Return (x, y) of the center of cell containing provided text 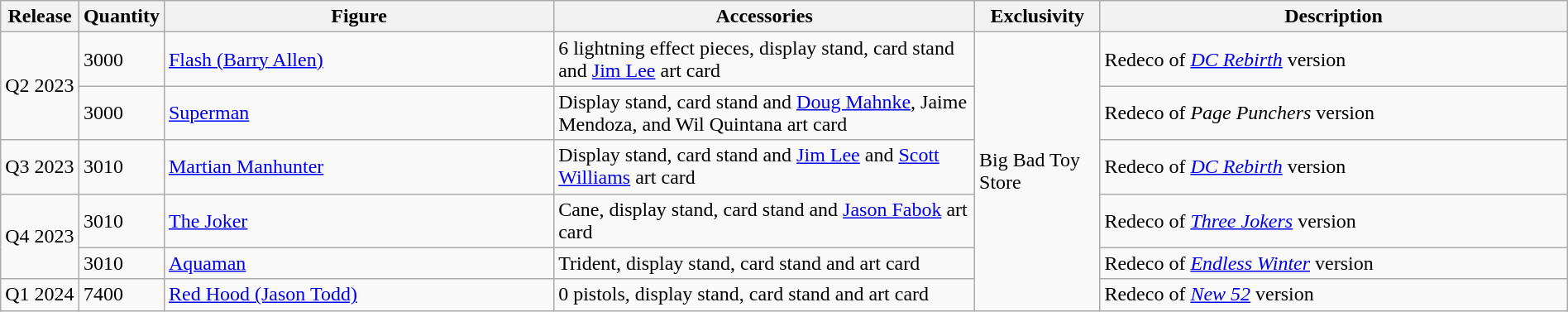
Flash (Barry Allen) (359, 60)
Cane, display stand, card stand and Jason Fabok art card (764, 220)
Redeco of New 52 version (1333, 295)
Aquaman (359, 263)
0 pistols, display stand, card stand and art card (764, 295)
Red Hood (Jason Todd) (359, 295)
Release (40, 17)
Display stand, card stand and Doug Mahnke, Jaime Mendoza, and Wil Quintana art card (764, 113)
Figure (359, 17)
Q2 2023 (40, 86)
Q3 2023 (40, 167)
7400 (121, 295)
Quantity (121, 17)
Trident, display stand, card stand and art card (764, 263)
6 lightning effect pieces, display stand, card stand and Jim Lee art card (764, 60)
Martian Manhunter (359, 167)
Description (1333, 17)
Big Bad Toy Store (1037, 171)
Exclusivity (1037, 17)
Display stand, card stand and Jim Lee and Scott Williams art card (764, 167)
Accessories (764, 17)
The Joker (359, 220)
Superman (359, 113)
Q4 2023 (40, 237)
Redeco of Three Jokers version (1333, 220)
Redeco of Page Punchers version (1333, 113)
Q1 2024 (40, 295)
Redeco of Endless Winter version (1333, 263)
